Identify which cell holds the provided text, then report its (x, y) central coordinate. 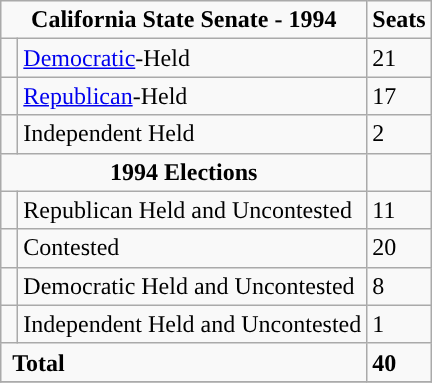
40 (399, 362)
Democratic Held and Uncontested (192, 286)
Independent Held (192, 134)
Democratic-Held (192, 58)
Republican Held and Uncontested (192, 210)
17 (399, 96)
20 (399, 248)
1 (399, 324)
Total (184, 362)
8 (399, 286)
21 (399, 58)
1994 Elections (184, 172)
2 (399, 134)
11 (399, 210)
Independent Held and Uncontested (192, 324)
Seats (399, 20)
Contested (192, 248)
Republican-Held (192, 96)
California State Senate - 1994 (184, 20)
